Identify which cell holds the provided text, then report its (X, Y) central coordinate. 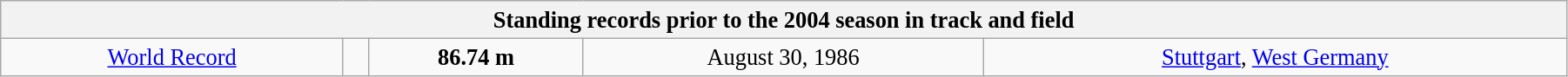
Stuttgart, West Germany (1275, 57)
August 30, 1986 (783, 57)
World Record (172, 57)
Standing records prior to the 2004 season in track and field (784, 19)
86.74 m (476, 57)
